Capture the cell that displays the provided text and extract its (x, y) central coordinate. 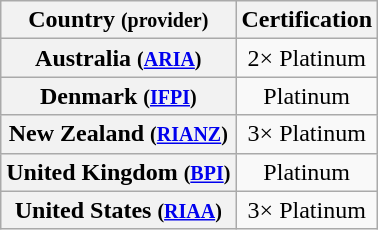
Certification (307, 20)
Australia (ARIA) (118, 58)
United States (RIAA) (118, 210)
2× Platinum (307, 58)
New Zealand (RIANZ) (118, 134)
Country (provider) (118, 20)
United Kingdom (BPI) (118, 172)
Denmark (IFPI) (118, 96)
